Detect which cell encompasses the target text, then output its (X, Y) center coordinate. 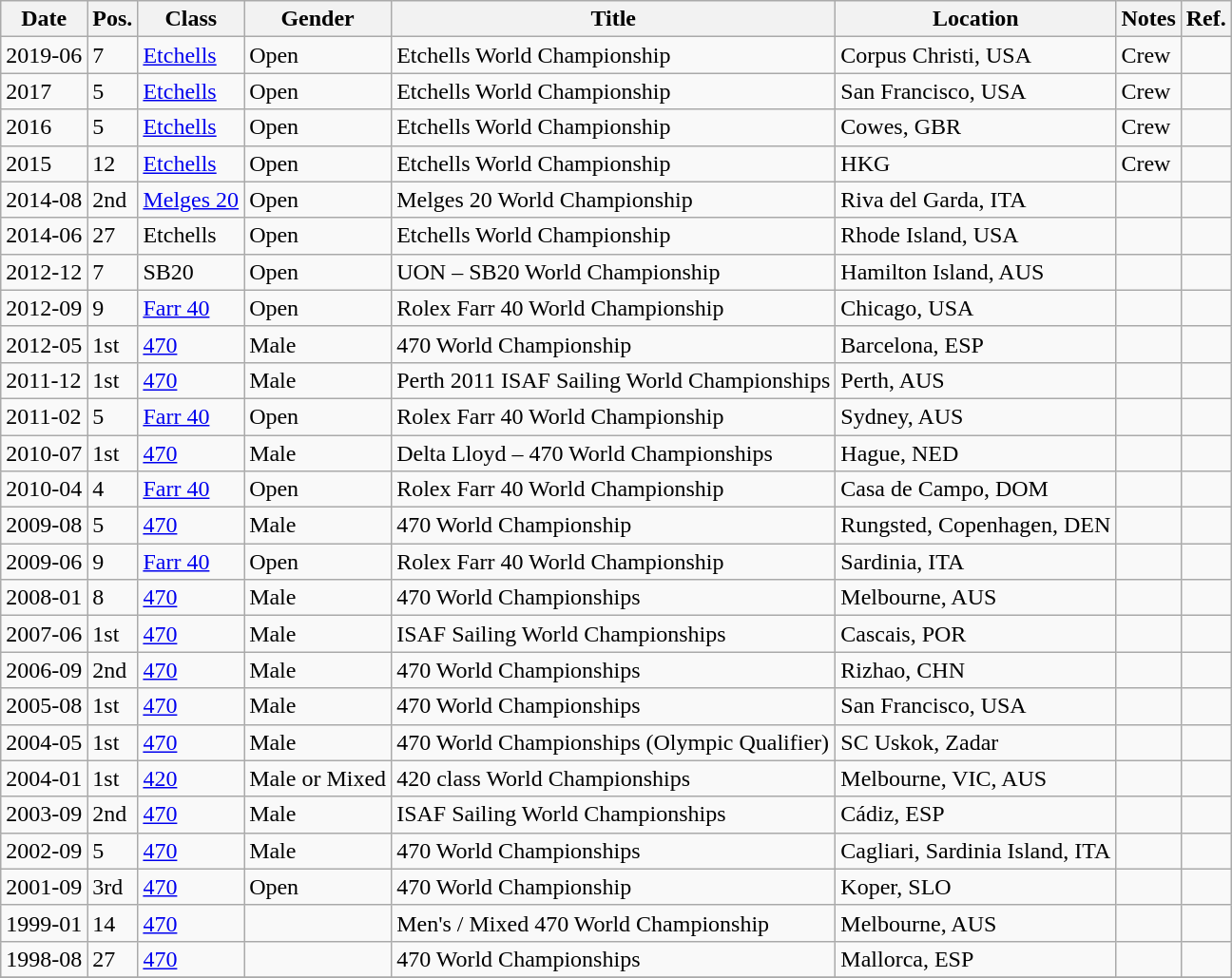
Melges 20 World Championship (614, 200)
Cowes, GBR (975, 127)
Sydney, AUS (975, 416)
2004-05 (44, 742)
Date (44, 19)
2012-05 (44, 344)
470 World Championships (Olympic Qualifier) (614, 742)
420 (191, 778)
2014-08 (44, 200)
Gender (318, 19)
2003-09 (44, 815)
2012-09 (44, 308)
Sardinia, ITA (975, 562)
2005-08 (44, 706)
2017 (44, 91)
2016 (44, 127)
Rizhao, CHN (975, 670)
Barcelona, ESP (975, 344)
12 (112, 163)
2008-01 (44, 598)
Male or Mixed (318, 778)
Riva del Garda, ITA (975, 200)
Corpus Christi, USA (975, 55)
Cagliari, Sardinia Island, ITA (975, 851)
4 (112, 489)
Perth, AUS (975, 380)
Rhode Island, USA (975, 236)
2009-08 (44, 526)
3rd (112, 887)
Melbourne, VIC, AUS (975, 778)
Chicago, USA (975, 308)
1999-01 (44, 923)
Koper, SLO (975, 887)
Rungsted, Copenhagen, DEN (975, 526)
Hamilton Island, AUS (975, 272)
2011-02 (44, 416)
14 (112, 923)
UON – SB20 World Championship (614, 272)
2011-12 (44, 380)
Title (614, 19)
Men's / Mixed 470 World Championship (614, 923)
SB20 (191, 272)
2015 (44, 163)
1998-08 (44, 959)
Class (191, 19)
Ref. (1205, 19)
Cádiz, ESP (975, 815)
Mallorca, ESP (975, 959)
Notes (1148, 19)
2010-04 (44, 489)
SC Uskok, Zadar (975, 742)
Cascais, POR (975, 634)
2009-06 (44, 562)
Delta Lloyd – 470 World Championships (614, 453)
Location (975, 19)
HKG (975, 163)
2004-01 (44, 778)
2006-09 (44, 670)
Pos. (112, 19)
Hague, NED (975, 453)
8 (112, 598)
2007-06 (44, 634)
Melges 20 (191, 200)
2012-12 (44, 272)
Perth 2011 ISAF Sailing World Championships (614, 380)
420 class World Championships (614, 778)
2001-09 (44, 887)
2019-06 (44, 55)
Casa de Campo, DOM (975, 489)
2002-09 (44, 851)
2010-07 (44, 453)
2014-06 (44, 236)
